Identify which cell holds the provided text, then report its (x, y) central coordinate. 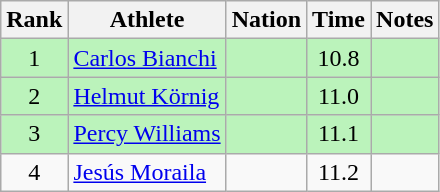
Carlos Bianchi (147, 58)
2 (34, 96)
Nation (266, 20)
Jesús Moraila (147, 172)
Percy Williams (147, 134)
11.1 (339, 134)
10.8 (339, 58)
4 (34, 172)
Time (339, 20)
Notes (405, 20)
Athlete (147, 20)
Helmut Körnig (147, 96)
3 (34, 134)
Rank (34, 20)
11.2 (339, 172)
11.0 (339, 96)
1 (34, 58)
